Return (X, Y) of the center of cell containing provided text 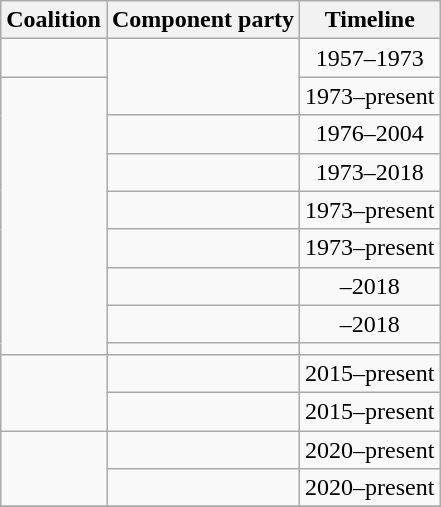
Coalition (54, 20)
1973–2018 (370, 172)
Timeline (370, 20)
1976–2004 (370, 134)
Component party (202, 20)
1957–1973 (370, 58)
